Extract the (X, Y) coordinate from the center of the cell holding the provided text.  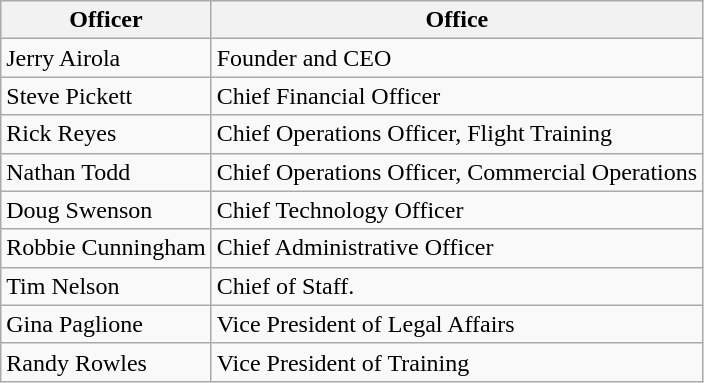
Doug Swenson (106, 210)
Rick Reyes (106, 134)
Vice President of Training (457, 362)
Vice President of Legal Affairs (457, 324)
Chief Financial Officer (457, 96)
Robbie Cunningham (106, 248)
Chief Operations Officer, Flight Training (457, 134)
Office (457, 20)
Gina Paglione (106, 324)
Steve Pickett (106, 96)
Nathan Todd (106, 172)
Officer (106, 20)
Chief of Staff. (457, 286)
Tim Nelson (106, 286)
Founder and CEO (457, 58)
Randy Rowles (106, 362)
Chief Operations Officer, Commercial Operations (457, 172)
Chief Technology Officer (457, 210)
Jerry Airola (106, 58)
Chief Administrative Officer (457, 248)
